Pinpoint the cell where the given text exists, returning its (X, Y) midpoint coordinate. 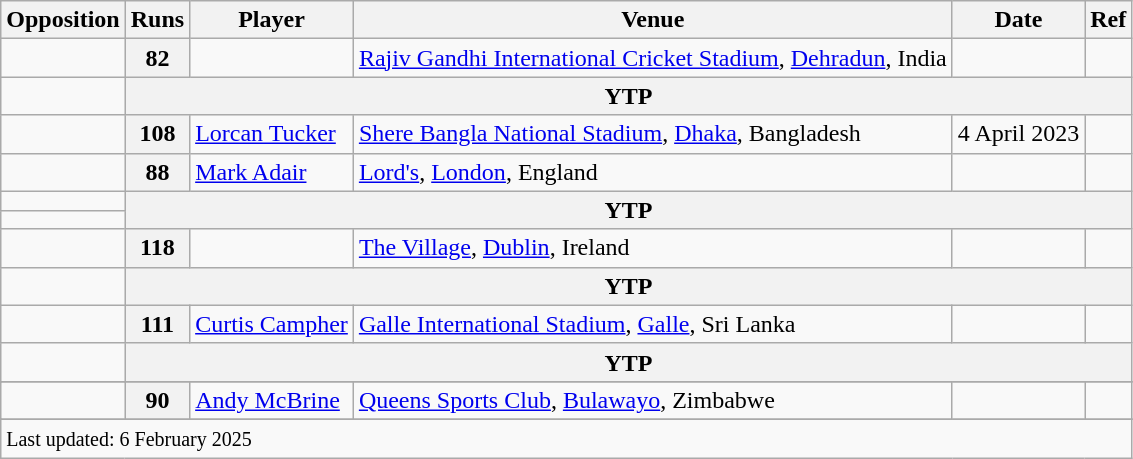
Shere Bangla National Stadium, Dhaka, Bangladesh (652, 134)
111 (157, 324)
Galle International Stadium, Galle, Sri Lanka (652, 324)
Curtis Campher (272, 324)
The Village, Dublin, Ireland (652, 248)
82 (157, 58)
Player (272, 20)
108 (157, 134)
Venue (652, 20)
Mark Adair (272, 172)
Andy McBrine (272, 400)
Date (1018, 20)
88 (157, 172)
118 (157, 248)
Lorcan Tucker (272, 134)
Rajiv Gandhi International Cricket Stadium, Dehradun, India (652, 58)
Last updated: 6 February 2025 (566, 438)
Queens Sports Club, Bulawayo, Zimbabwe (652, 400)
Lord's, London, England (652, 172)
Opposition (63, 20)
4 April 2023 (1018, 134)
Runs (157, 20)
Ref (1108, 20)
90 (157, 400)
